Return the (x, y) coordinate for the center point of the cell that contains the specified text.  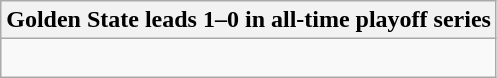
Golden State leads 1–0 in all-time playoff series (249, 20)
